Capture the cell that displays the provided text and extract its (X, Y) central coordinate. 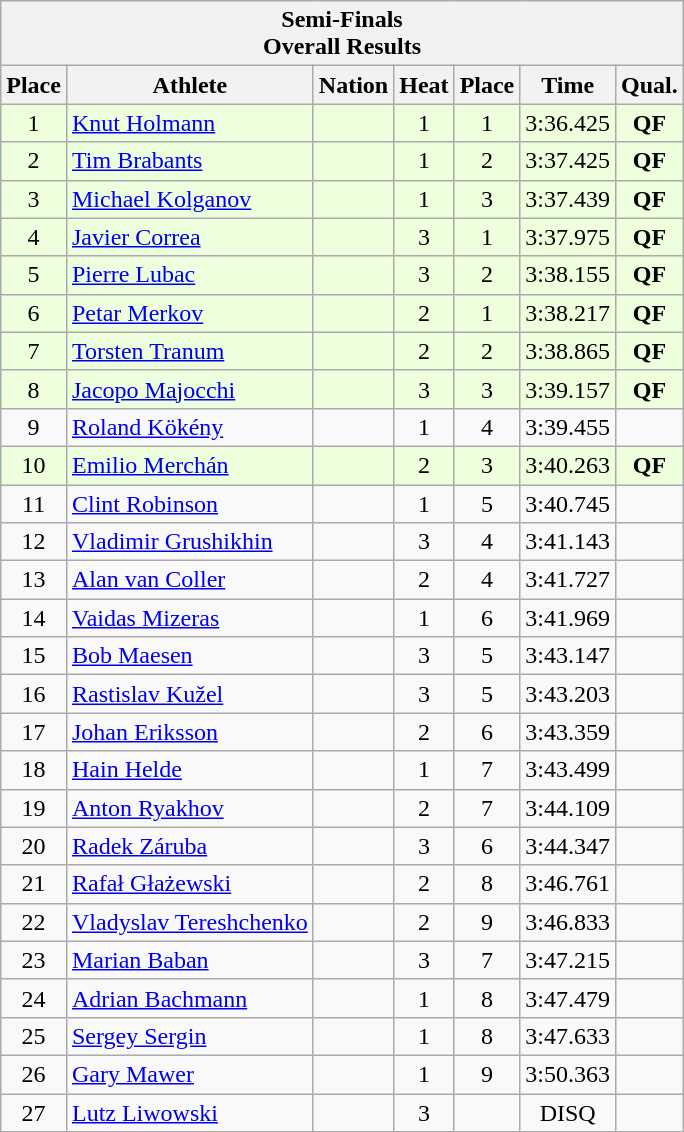
3:43.359 (568, 732)
Knut Holmann (190, 123)
3:41.969 (568, 618)
Qual. (650, 85)
Lutz Liwowski (190, 1113)
3:40.263 (568, 465)
26 (34, 1074)
3:50.363 (568, 1074)
Heat (424, 85)
3:38.155 (568, 275)
21 (34, 884)
Roland Kökény (190, 427)
Gary Mawer (190, 1074)
Nation (353, 85)
3:46.761 (568, 884)
27 (34, 1113)
3:46.833 (568, 922)
Adrian Bachmann (190, 998)
Marian Baban (190, 960)
10 (34, 465)
3:38.217 (568, 313)
3:43.147 (568, 656)
3:47.633 (568, 1036)
3:47.215 (568, 960)
3:44.109 (568, 808)
DISQ (568, 1113)
3:43.203 (568, 694)
24 (34, 998)
Clint Robinson (190, 503)
Alan van Coller (190, 580)
Johan Eriksson (190, 732)
Rastislav Kužel (190, 694)
3:37.425 (568, 161)
23 (34, 960)
16 (34, 694)
Petar Merkov (190, 313)
25 (34, 1036)
Tim Brabants (190, 161)
3:38.865 (568, 351)
3:40.745 (568, 503)
Hain Helde (190, 770)
19 (34, 808)
Radek Záruba (190, 846)
12 (34, 542)
Anton Ryakhov (190, 808)
Torsten Tranum (190, 351)
Emilio Merchán (190, 465)
3:37.975 (568, 237)
Sergey Sergin (190, 1036)
Jacopo Majocchi (190, 389)
Michael Kolganov (190, 199)
Vladimir Grushikhin (190, 542)
3:47.479 (568, 998)
17 (34, 732)
3:37.439 (568, 199)
11 (34, 503)
Pierre Lubac (190, 275)
Vladyslav Tereshchenko (190, 922)
14 (34, 618)
Time (568, 85)
20 (34, 846)
Athlete (190, 85)
3:36.425 (568, 123)
Javier Correa (190, 237)
3:39.455 (568, 427)
Semi-Finals Overall Results (342, 34)
3:39.157 (568, 389)
3:44.347 (568, 846)
3:41.143 (568, 542)
Vaidas Mizeras (190, 618)
13 (34, 580)
22 (34, 922)
18 (34, 770)
Rafał Głażewski (190, 884)
Bob Maesen (190, 656)
3:41.727 (568, 580)
3:43.499 (568, 770)
15 (34, 656)
